For the text-containing cell, return its midpoint in [x, y] coordinate format. 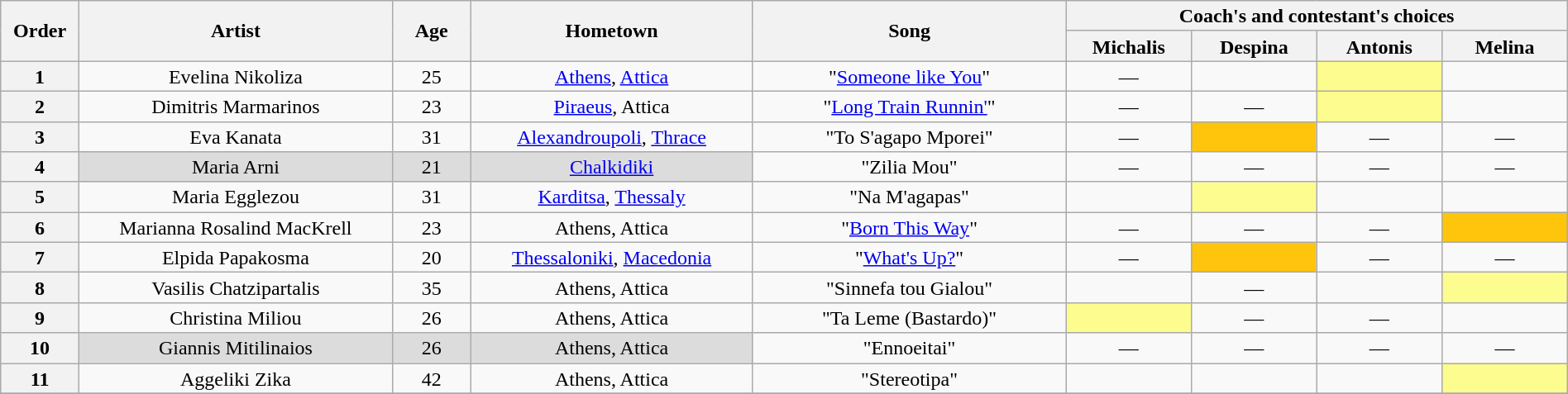
5 [40, 197]
21 [432, 167]
"Long Train Runnin'" [910, 106]
Coach's and contestant's choices [1317, 17]
Melina [1505, 46]
4 [40, 167]
"To S'agapo Mporei" [910, 137]
Order [40, 31]
"Someone like You" [910, 76]
Dimitris Marmarinos [235, 106]
20 [432, 258]
Song [910, 31]
"Sinnefa tou Gialou" [910, 287]
7 [40, 258]
Age [432, 31]
"Zilia Mou" [910, 167]
Despina [1255, 46]
1 [40, 76]
Giannis Mitilinaios [235, 349]
Eva Kanata [235, 137]
25 [432, 76]
3 [40, 137]
Elpida Papakosma [235, 258]
Hometown [612, 31]
Artist [235, 31]
Antonis [1379, 46]
Karditsa, Thessaly [612, 197]
Michalis [1129, 46]
"Na M'agapas" [910, 197]
Maria Egglezou [235, 197]
Maria Arni [235, 167]
42 [432, 378]
"Born This Way" [910, 228]
Vasilis Chatzipartalis [235, 287]
Evelina Nikoliza [235, 76]
"Ta Leme (Bastardo)" [910, 317]
9 [40, 317]
Christina Miliou [235, 317]
35 [432, 287]
"What's Up?" [910, 258]
Marianna Rosalind MacKrell [235, 228]
11 [40, 378]
2 [40, 106]
"Ennoeitai" [910, 349]
"Stereotipa" [910, 378]
Piraeus, Attica [612, 106]
6 [40, 228]
10 [40, 349]
Aggeliki Zika [235, 378]
8 [40, 287]
Chalkidiki [612, 167]
Thessaloniki, Macedonia [612, 258]
Alexandroupoli, Thrace [612, 137]
